Provide the (x, y) coordinate of the cell's center where the given text is located.  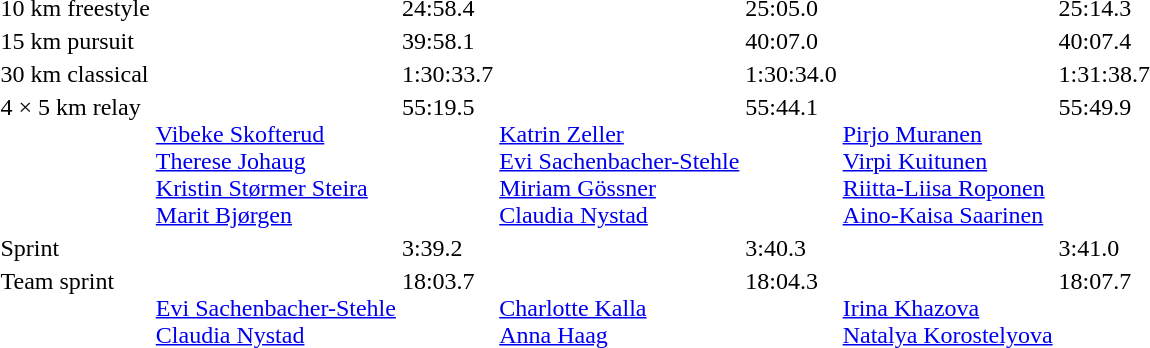
Vibeke SkofterudTherese JohaugKristin Størmer SteiraMarit Bjørgen (276, 161)
3:39.2 (447, 248)
Katrin ZellerEvi Sachenbacher-StehleMiriam GössnerClaudia Nystad (620, 161)
55:44.1 (791, 161)
55:19.5 (447, 161)
Pirjo MuranenVirpi KuitunenRiitta-Liisa RoponenAino-Kaisa Saarinen (948, 161)
3:40.3 (791, 248)
1:30:34.0 (791, 74)
40:07.0 (791, 41)
39:58.1 (447, 41)
1:30:33.7 (447, 74)
